Detect which cell encompasses the target text, then output its (X, Y) center coordinate. 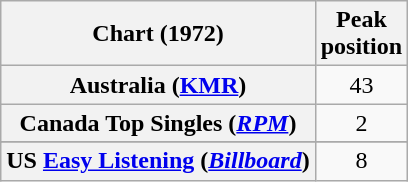
Australia (KMR) (158, 85)
Peakposition (361, 34)
2 (361, 123)
Canada Top Singles (RPM) (158, 123)
43 (361, 85)
Chart (1972) (158, 34)
8 (361, 161)
US Easy Listening (Billboard) (158, 161)
